Scan for the cell matching the given text and deliver its (x, y) coordinate at center. 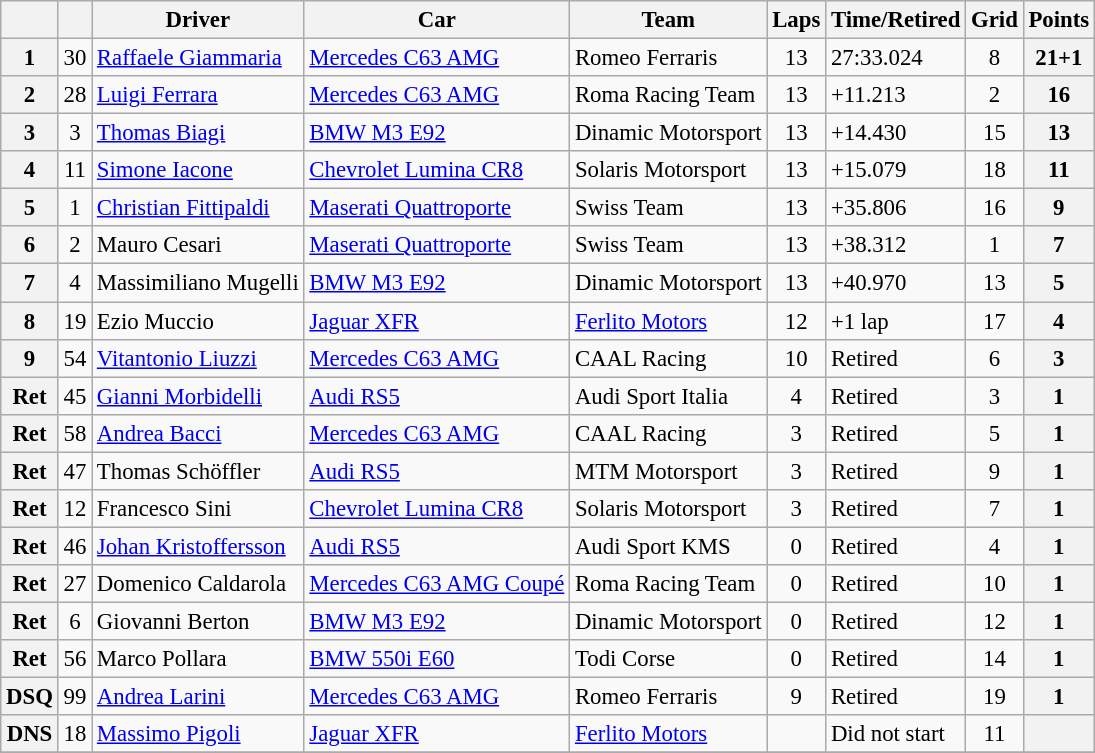
Massimo Pigoli (198, 734)
Domenico Caldarola (198, 584)
DNS (30, 734)
Ezio Muccio (198, 321)
DSQ (30, 697)
MTM Motorsport (668, 471)
17 (994, 321)
45 (74, 396)
Thomas Schöffler (198, 471)
Giovanni Berton (198, 621)
Christian Fittipaldi (198, 208)
Driver (198, 20)
+14.430 (896, 133)
56 (74, 659)
Mauro Cesari (198, 245)
Did not start (896, 734)
99 (74, 697)
Gianni Morbidelli (198, 396)
Raffaele Giammaria (198, 58)
Simone Iacone (198, 170)
58 (74, 433)
Vitantonio Liuzzi (198, 358)
Massimiliano Mugelli (198, 283)
Marco Pollara (198, 659)
Luigi Ferrara (198, 95)
21+1 (1058, 58)
+11.213 (896, 95)
28 (74, 95)
Francesco Sini (198, 509)
Andrea Larini (198, 697)
Thomas Biagi (198, 133)
14 (994, 659)
Todi Corse (668, 659)
15 (994, 133)
+40.970 (896, 283)
+35.806 (896, 208)
Johan Kristoffersson (198, 546)
+38.312 (896, 245)
+15.079 (896, 170)
Laps (796, 20)
BMW 550i E60 (437, 659)
46 (74, 546)
Mercedes C63 AMG Coupé (437, 584)
+1 lap (896, 321)
Car (437, 20)
Points (1058, 20)
Time/Retired (896, 20)
47 (74, 471)
Andrea Bacci (198, 433)
Grid (994, 20)
30 (74, 58)
Team (668, 20)
54 (74, 358)
27:33.024 (896, 58)
Audi Sport Italia (668, 396)
Audi Sport KMS (668, 546)
27 (74, 584)
